Detect which cell encompasses the target text, then output its [x, y] center coordinate. 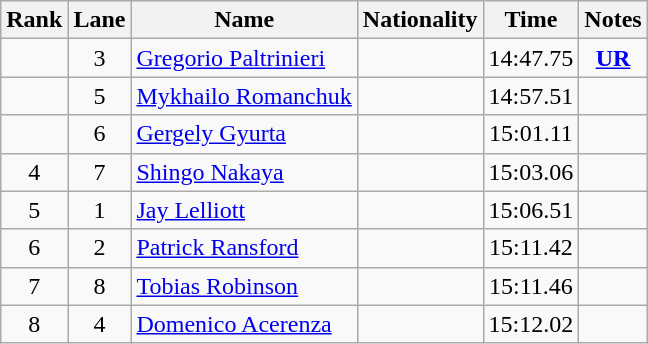
14:57.51 [531, 96]
15:12.02 [531, 324]
UR [613, 58]
Notes [613, 20]
2 [100, 248]
14:47.75 [531, 58]
Shingo Nakaya [244, 172]
Mykhailo Romanchuk [244, 96]
Tobias Robinson [244, 286]
Domenico Acerenza [244, 324]
Gergely Gyurta [244, 134]
Name [244, 20]
Gregorio Paltrinieri [244, 58]
15:11.42 [531, 248]
Time [531, 20]
Patrick Ransford [244, 248]
1 [100, 210]
15:01.11 [531, 134]
15:11.46 [531, 286]
15:06.51 [531, 210]
15:03.06 [531, 172]
Rank [34, 20]
Nationality [420, 20]
Jay Lelliott [244, 210]
3 [100, 58]
Lane [100, 20]
